Provide the [x, y] coordinate of the cell's center where the given text is located.  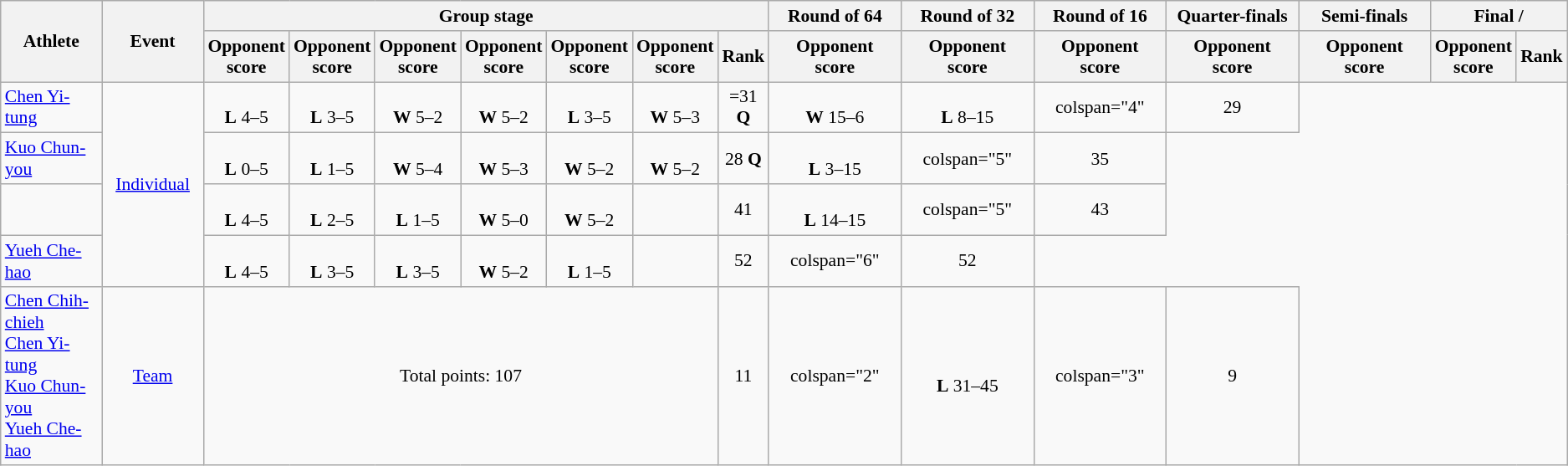
Group stage [486, 16]
W 15–6 [835, 107]
colspan="2" [835, 376]
Event [153, 42]
L 0–5 [246, 159]
colspan="6" [835, 261]
35 [1101, 159]
L 31–45 [968, 376]
41 [744, 209]
Total points: 107 [460, 376]
L 3–15 [835, 159]
colspan="3" [1101, 376]
Round of 64 [835, 16]
W 5–4 [418, 159]
29 [1233, 107]
Kuo Chun-you [52, 159]
W 5–0 [503, 209]
Chen Chih-chiehChen Yi-tungKuo Chun-youYueh Che-hao [52, 376]
L 2–5 [333, 209]
11 [744, 376]
Round of 16 [1101, 16]
=31 Q [744, 107]
Yueh Che-hao [52, 261]
9 [1233, 376]
colspan="4" [1101, 107]
28 Q [744, 159]
Individual [153, 184]
Team [153, 376]
Athlete [52, 42]
43 [1101, 209]
Chen Yi-tung [52, 107]
L 8–15 [968, 107]
Round of 32 [968, 16]
Semi-finals [1365, 16]
Quarter-finals [1233, 16]
Final / [1499, 16]
L 14–15 [835, 209]
